Return [X, Y] of the center of cell containing provided text 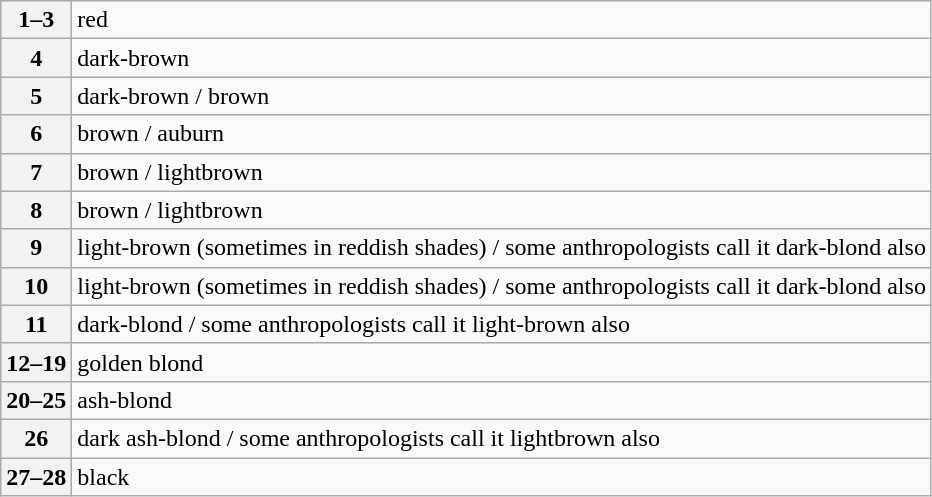
26 [36, 438]
10 [36, 286]
1–3 [36, 20]
6 [36, 134]
red [502, 20]
20–25 [36, 400]
dark-brown / brown [502, 96]
brown / auburn [502, 134]
dark ash-blond / some anthropologists call it lightbrown also [502, 438]
7 [36, 172]
ash-blond [502, 400]
9 [36, 248]
5 [36, 96]
golden blond [502, 362]
12–19 [36, 362]
11 [36, 324]
black [502, 477]
dark-brown [502, 58]
8 [36, 210]
dark-blond / some anthropologists call it light-brown also [502, 324]
27–28 [36, 477]
4 [36, 58]
